Determine the (X, Y) coordinate at the center of the cell enclosing the given text.  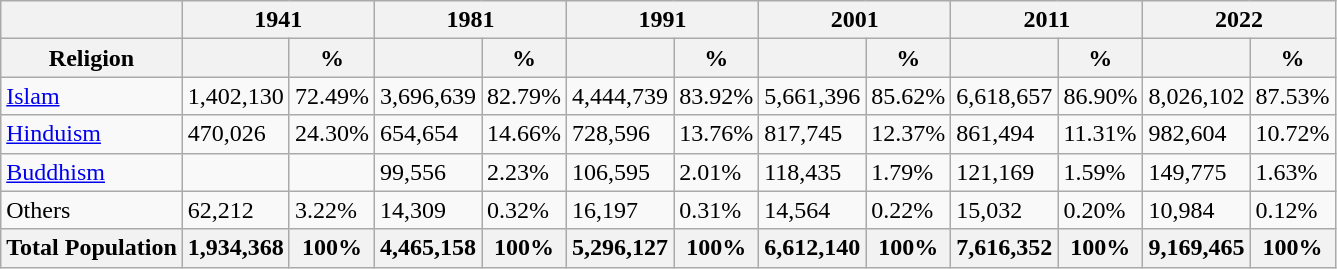
2001 (855, 20)
15,032 (1004, 210)
Others (92, 210)
85.62% (908, 96)
1,934,368 (236, 248)
1,402,130 (236, 96)
654,654 (428, 134)
12.37% (908, 134)
1.59% (1100, 172)
13.76% (716, 134)
10,984 (1196, 210)
Religion (92, 58)
8,026,102 (1196, 96)
2011 (1047, 20)
0.32% (524, 210)
0.31% (716, 210)
4,465,158 (428, 248)
Buddhism (92, 172)
14,564 (812, 210)
24.30% (332, 134)
14,309 (428, 210)
Hinduism (92, 134)
118,435 (812, 172)
1.79% (908, 172)
2.01% (716, 172)
861,494 (1004, 134)
9,169,465 (1196, 248)
470,026 (236, 134)
83.92% (716, 96)
1.63% (1292, 172)
149,775 (1196, 172)
0.12% (1292, 210)
86.90% (1100, 96)
121,169 (1004, 172)
2022 (1239, 20)
82.79% (524, 96)
99,556 (428, 172)
982,604 (1196, 134)
6,618,657 (1004, 96)
7,616,352 (1004, 248)
87.53% (1292, 96)
106,595 (620, 172)
1981 (470, 20)
11.31% (1100, 134)
1991 (663, 20)
14.66% (524, 134)
3.22% (332, 210)
4,444,739 (620, 96)
0.20% (1100, 210)
Total Population (92, 248)
0.22% (908, 210)
Islam (92, 96)
728,596 (620, 134)
5,296,127 (620, 248)
1941 (278, 20)
72.49% (332, 96)
6,612,140 (812, 248)
62,212 (236, 210)
2.23% (524, 172)
16,197 (620, 210)
3,696,639 (428, 96)
817,745 (812, 134)
5,661,396 (812, 96)
10.72% (1292, 134)
